Search for the cell housing the specified text and yield its (X, Y) center coordinate. 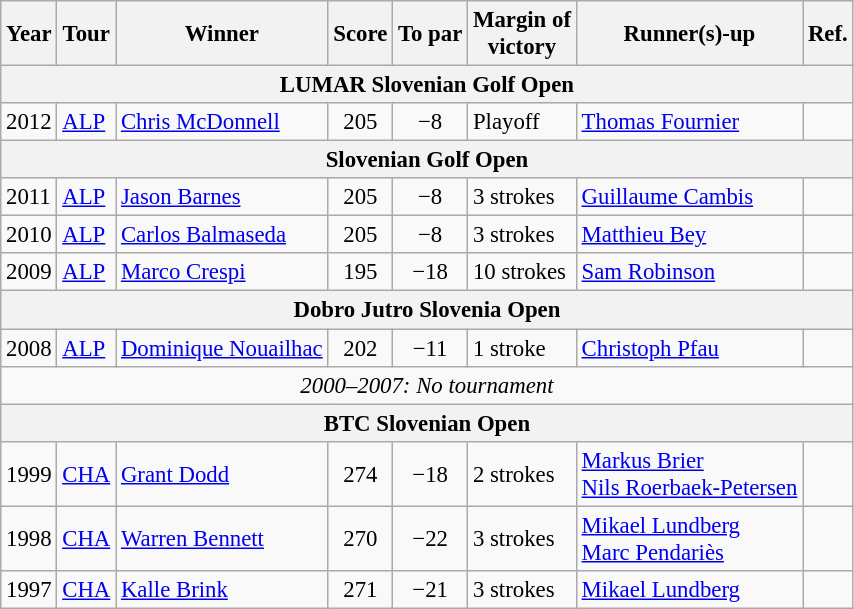
10 strokes (522, 273)
Jason Barnes (222, 197)
Markus Brier Nils Roerbaek-Petersen (689, 474)
Matthieu Bey (689, 235)
Tour (86, 34)
Slovenian Golf Open (427, 160)
Christoph Pfau (689, 348)
1997 (29, 590)
2 strokes (522, 474)
−21 (430, 590)
Playoff (522, 122)
2011 (29, 197)
Warren Bennett (222, 538)
Marco Crespi (222, 273)
Winner (222, 34)
1999 (29, 474)
BTC Slovenian Open (427, 423)
Ref. (828, 34)
2009 (29, 273)
Margin ofvictory (522, 34)
1 stroke (522, 348)
271 (360, 590)
Mikael Lundberg (689, 590)
202 (360, 348)
2000–2007: No tournament (427, 385)
Dominique Nouailhac (222, 348)
Kalle Brink (222, 590)
1998 (29, 538)
−11 (430, 348)
Thomas Fournier (689, 122)
Sam Robinson (689, 273)
Grant Dodd (222, 474)
LUMAR Slovenian Golf Open (427, 85)
Mikael Lundberg Marc Pendariès (689, 538)
Runner(s)-up (689, 34)
Carlos Balmaseda (222, 235)
To par (430, 34)
274 (360, 474)
2010 (29, 235)
270 (360, 538)
Dobro Jutro Slovenia Open (427, 310)
Guillaume Cambis (689, 197)
−22 (430, 538)
Chris McDonnell (222, 122)
195 (360, 273)
Year (29, 34)
2012 (29, 122)
Score (360, 34)
2008 (29, 348)
